Search for the cell housing the specified text and yield its (X, Y) center coordinate. 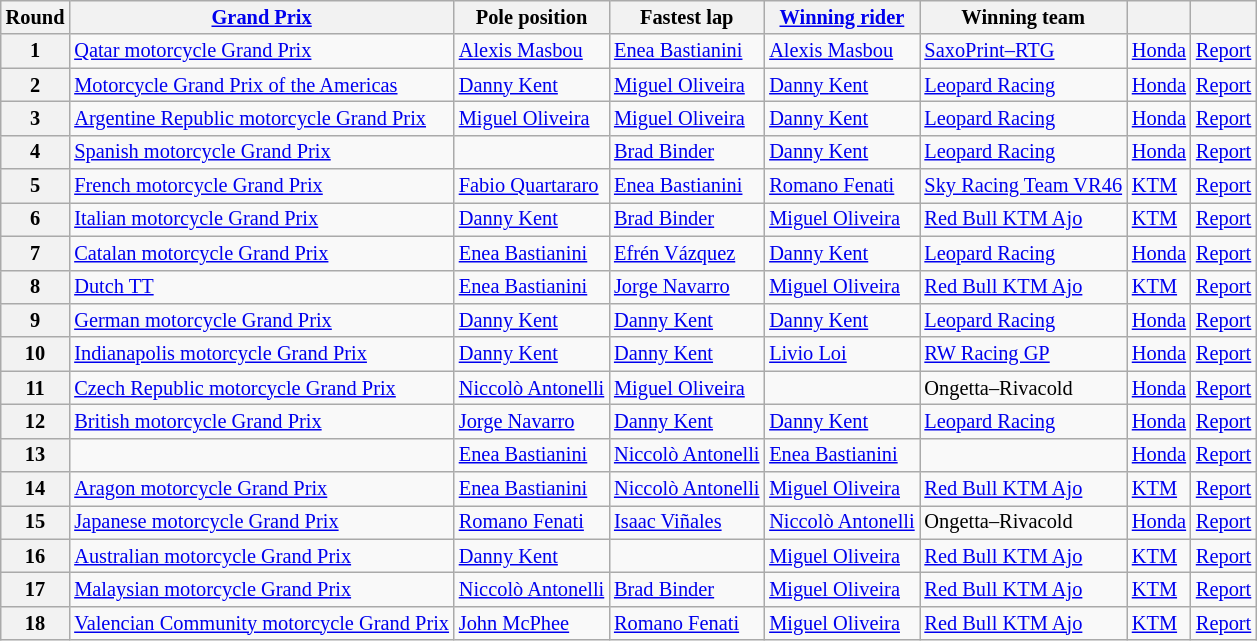
RW Racing GP (1024, 354)
Malaysian motorcycle Grand Prix (262, 589)
Spanish motorcycle Grand Prix (262, 152)
Winning team (1024, 17)
Round (36, 17)
5 (36, 186)
Australian motorcycle Grand Prix (262, 556)
Efrén Vázquez (686, 253)
Dutch TT (262, 287)
17 (36, 589)
Indianapolis motorcycle Grand Prix (262, 354)
11 (36, 388)
Fabio Quartararo (532, 186)
2 (36, 85)
12 (36, 421)
Argentine Republic motorcycle Grand Prix (262, 118)
French motorcycle Grand Prix (262, 186)
Catalan motorcycle Grand Prix (262, 253)
16 (36, 556)
Italian motorcycle Grand Prix (262, 219)
Livio Loi (842, 354)
British motorcycle Grand Prix (262, 421)
10 (36, 354)
Japanese motorcycle Grand Prix (262, 522)
German motorcycle Grand Prix (262, 320)
18 (36, 623)
Czech Republic motorcycle Grand Prix (262, 388)
3 (36, 118)
Aragon motorcycle Grand Prix (262, 489)
Grand Prix (262, 17)
9 (36, 320)
Winning rider (842, 17)
Qatar motorcycle Grand Prix (262, 51)
Isaac Viñales (686, 522)
Motorcycle Grand Prix of the Americas (262, 85)
13 (36, 455)
6 (36, 219)
Sky Racing Team VR46 (1024, 186)
Valencian Community motorcycle Grand Prix (262, 623)
8 (36, 287)
4 (36, 152)
7 (36, 253)
1 (36, 51)
SaxoPrint–RTG (1024, 51)
15 (36, 522)
14 (36, 489)
Pole position (532, 17)
John McPhee (532, 623)
Fastest lap (686, 17)
